Search for the cell housing the specified text and yield its (x, y) center coordinate. 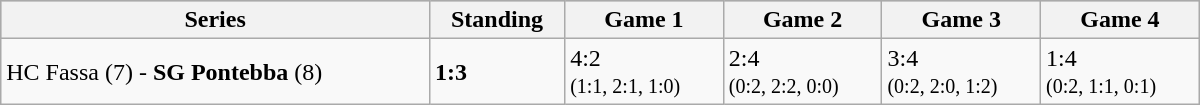
Game 1 (644, 20)
Series (216, 20)
1:3 (496, 72)
2:4(0:2, 2:2, 0:0) (802, 72)
Game 3 (962, 20)
4:2(1:1, 2:1, 1:0) (644, 72)
Game 2 (802, 20)
3:4(0:2, 2:0, 1:2) (962, 72)
1:4(0:2, 1:1, 0:1) (1120, 72)
Standing (496, 20)
Game 4 (1120, 20)
HC Fassa (7) - SG Pontebba (8) (216, 72)
